Scan for the cell matching the given text and deliver its (X, Y) coordinate at center. 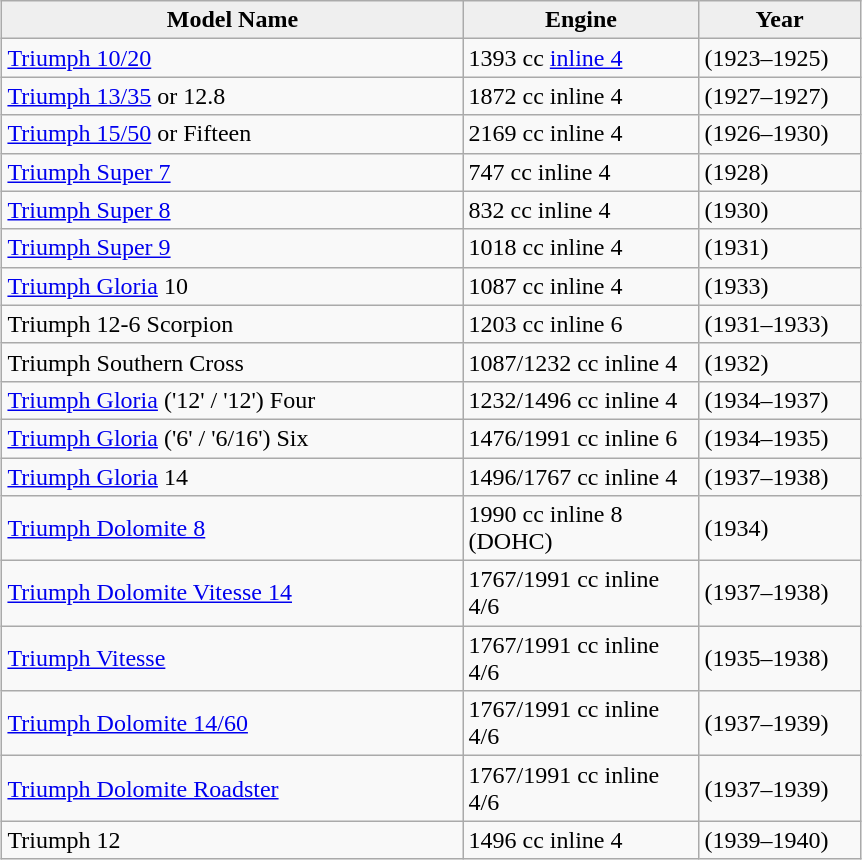
1393 cc inline 4 (581, 58)
Triumph Dolomite 14/60 (232, 724)
Triumph 15/50 or Fifteen (232, 134)
(1934–1937) (780, 400)
Triumph 13/35 or 12.8 (232, 96)
Triumph Gloria ('6' / '6/16') Six (232, 438)
Triumph Dolomite Roadster (232, 788)
(1935–1938) (780, 658)
1203 cc inline 6 (581, 324)
1232/1496 cc inline 4 (581, 400)
1496 cc inline 4 (581, 840)
Year (780, 20)
(1931) (780, 248)
1476/1991 cc inline 6 (581, 438)
832 cc inline 4 (581, 210)
Triumph Dolomite Vitesse 14 (232, 594)
Triumph 10/20 (232, 58)
Triumph 12 (232, 840)
1018 cc inline 4 (581, 248)
(1931–1933) (780, 324)
Triumph 12-6 Scorpion (232, 324)
Triumph Super 7 (232, 172)
Triumph Dolomite 8 (232, 528)
Triumph Gloria 10 (232, 286)
(1927–1927) (780, 96)
747 cc inline 4 (581, 172)
(1926–1930) (780, 134)
(1939–1940) (780, 840)
Model Name (232, 20)
Triumph Gloria ('12' / '12') Four (232, 400)
1872 cc inline 4 (581, 96)
Engine (581, 20)
1990 cc inline 8 (DOHC) (581, 528)
(1928) (780, 172)
(1923–1925) (780, 58)
1087 cc inline 4 (581, 286)
(1932) (780, 362)
Triumph Vitesse (232, 658)
(1934) (780, 528)
(1933) (780, 286)
Triumph Gloria 14 (232, 477)
Triumph Super 8 (232, 210)
Triumph Southern Cross (232, 362)
(1930) (780, 210)
1087/1232 cc inline 4 (581, 362)
1496/1767 cc inline 4 (581, 477)
(1934–1935) (780, 438)
Triumph Super 9 (232, 248)
2169 cc inline 4 (581, 134)
